Extract the (X, Y) coordinate from the center of the cell holding the provided text.  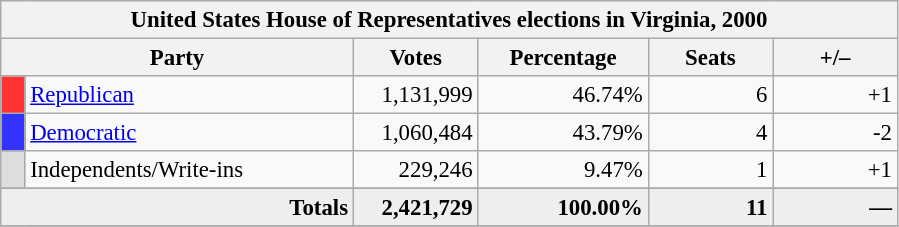
Democratic (189, 133)
+/– (836, 58)
1,060,484 (416, 133)
43.79% (563, 133)
Seats (710, 58)
Party (178, 58)
100.00% (563, 208)
2,421,729 (416, 208)
— (836, 208)
Votes (416, 58)
46.74% (563, 95)
6 (710, 95)
United States House of Representatives elections in Virginia, 2000 (450, 20)
Republican (189, 95)
11 (710, 208)
-2 (836, 133)
Totals (178, 208)
Independents/Write-ins (189, 170)
1,131,999 (416, 95)
9.47% (563, 170)
4 (710, 133)
229,246 (416, 170)
1 (710, 170)
Percentage (563, 58)
